Return [x, y] of the center of cell containing provided text 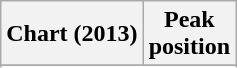
Peakposition [189, 34]
Chart (2013) [72, 34]
